Output the (X, Y) coordinate of the center of the cell containing the given text.  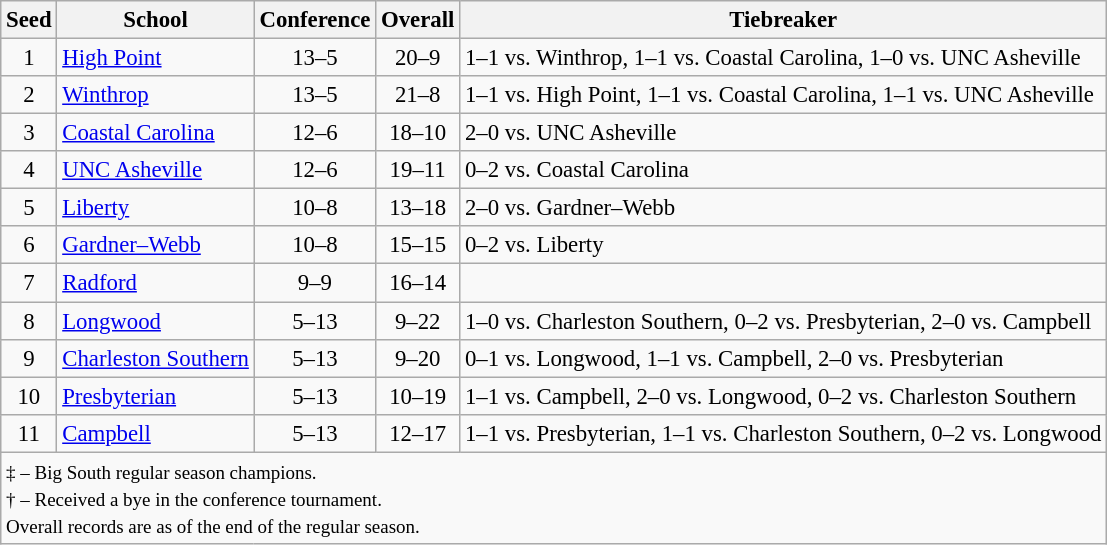
Radford (156, 283)
Charleston Southern (156, 358)
1–0 vs. Charleston Southern, 0–2 vs. Presbyterian, 2–0 vs. Campbell (784, 321)
9 (29, 358)
Campbell (156, 433)
10 (29, 396)
Conference (315, 20)
0–2 vs. Liberty (784, 245)
4 (29, 170)
11 (29, 433)
1–1 vs. High Point, 1–1 vs. Coastal Carolina, 1–1 vs. UNC Asheville (784, 95)
9–20 (418, 358)
High Point (156, 58)
Longwood (156, 321)
21–8 (418, 95)
2 (29, 95)
16–14 (418, 283)
9–22 (418, 321)
1–1 vs. Winthrop, 1–1 vs. Coastal Carolina, 1–0 vs. UNC Asheville (784, 58)
9–9 (315, 283)
Seed (29, 20)
Presbyterian (156, 396)
Overall (418, 20)
7 (29, 283)
15–15 (418, 245)
20–9 (418, 58)
5 (29, 208)
Gardner–Webb (156, 245)
0–1 vs. Longwood, 1–1 vs. Campbell, 2–0 vs. Presbyterian (784, 358)
Liberty (156, 208)
‡ – Big South regular season champions.† – Received a bye in the conference tournament.Overall records are as of the end of the regular season. (554, 498)
Winthrop (156, 95)
1–1 vs. Presbyterian, 1–1 vs. Charleston Southern, 0–2 vs. Longwood (784, 433)
12–17 (418, 433)
Tiebreaker (784, 20)
6 (29, 245)
19–11 (418, 170)
0–2 vs. Coastal Carolina (784, 170)
2–0 vs. UNC Asheville (784, 133)
10–19 (418, 396)
8 (29, 321)
School (156, 20)
2–0 vs. Gardner–Webb (784, 208)
1 (29, 58)
13–18 (418, 208)
3 (29, 133)
18–10 (418, 133)
UNC Asheville (156, 170)
Coastal Carolina (156, 133)
1–1 vs. Campbell, 2–0 vs. Longwood, 0–2 vs. Charleston Southern (784, 396)
